Detect which cell encompasses the target text, then output its [x, y] center coordinate. 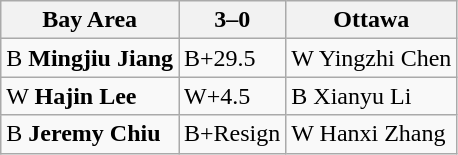
3–0 [232, 20]
Bay Area [90, 20]
W+4.5 [232, 96]
W Hanxi Zhang [372, 134]
B+Resign [232, 134]
B Jeremy Chiu [90, 134]
W Yingzhi Chen [372, 58]
B Mingjiu Jiang [90, 58]
Ottawa [372, 20]
B+29.5 [232, 58]
W Hajin Lee [90, 96]
B Xianyu Li [372, 96]
